Provide the [X, Y] coordinate of the cell's center where the given text is located.  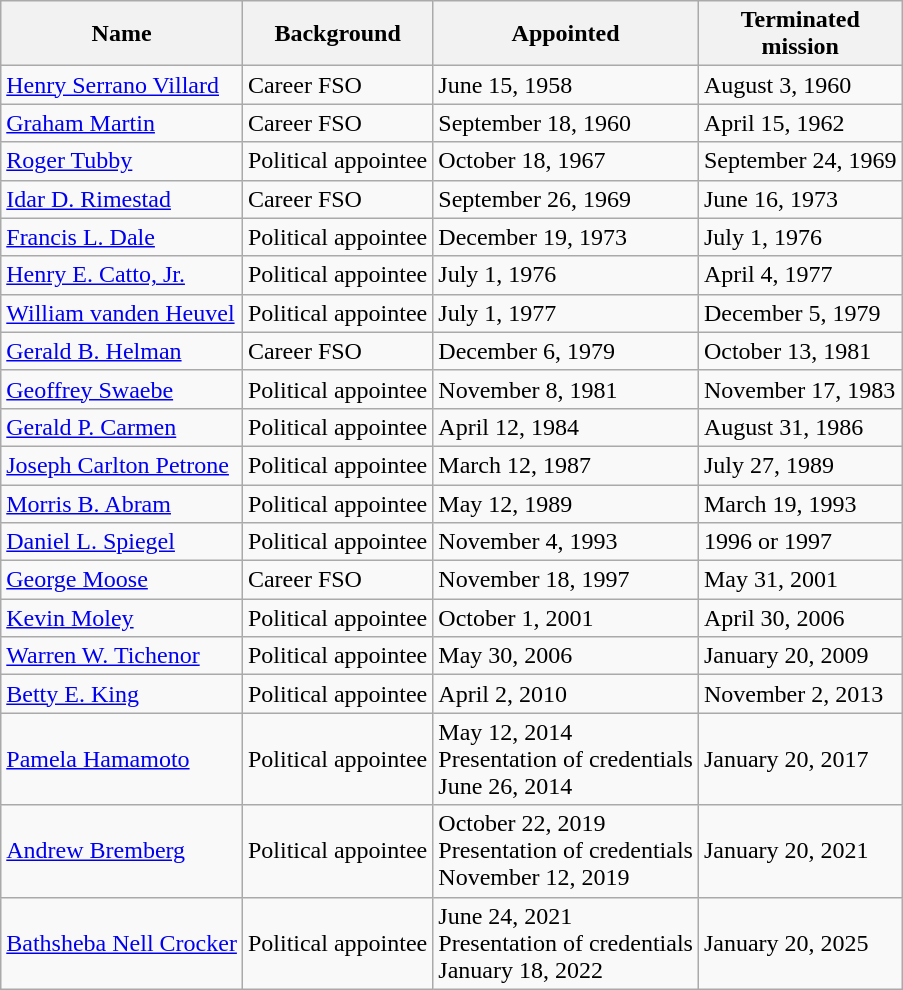
William vanden Heuvel [122, 313]
July 27, 1989 [800, 465]
August 3, 1960 [800, 85]
April 30, 2006 [800, 618]
Warren W. Tichenor [122, 656]
May 12, 1989 [566, 503]
Geoffrey Swaebe [122, 389]
October 22, 2019Presentation of credentialsNovember 12, 2019 [566, 851]
April 15, 1962 [800, 123]
April 4, 1977 [800, 275]
April 12, 1984 [566, 427]
Idar D. Rimestad [122, 199]
March 19, 1993 [800, 503]
Kevin Moley [122, 618]
Appointed [566, 34]
May 31, 2001 [800, 580]
November 18, 1997 [566, 580]
Roger Tubby [122, 161]
January 20, 2017 [800, 759]
November 2, 2013 [800, 694]
April 2, 2010 [566, 694]
January 20, 2025 [800, 943]
Background [337, 34]
January 20, 2009 [800, 656]
December 19, 1973 [566, 237]
October 13, 1981 [800, 351]
Terminatedmission [800, 34]
Gerald P. Carmen [122, 427]
Name [122, 34]
November 8, 1981 [566, 389]
George Moose [122, 580]
May 12, 2014Presentation of credentialsJune 26, 2014 [566, 759]
Henry Serrano Villard [122, 85]
1996 or 1997 [800, 542]
Graham Martin [122, 123]
June 16, 1973 [800, 199]
January 20, 2021 [800, 851]
June 15, 1958 [566, 85]
November 4, 1993 [566, 542]
December 6, 1979 [566, 351]
May 30, 2006 [566, 656]
Pamela Hamamoto [122, 759]
Henry E. Catto, Jr. [122, 275]
October 1, 2001 [566, 618]
September 18, 1960 [566, 123]
July 1, 1977 [566, 313]
Bathsheba Nell Crocker [122, 943]
August 31, 1986 [800, 427]
Daniel L. Spiegel [122, 542]
December 5, 1979 [800, 313]
Francis L. Dale [122, 237]
Gerald B. Helman [122, 351]
September 26, 1969 [566, 199]
June 24, 2021Presentation of credentialsJanuary 18, 2022 [566, 943]
October 18, 1967 [566, 161]
Betty E. King [122, 694]
March 12, 1987 [566, 465]
Morris B. Abram [122, 503]
Joseph Carlton Petrone [122, 465]
Andrew Bremberg [122, 851]
November 17, 1983 [800, 389]
September 24, 1969 [800, 161]
